Provide the (X, Y) coordinate of the cell's center where the given text is located.  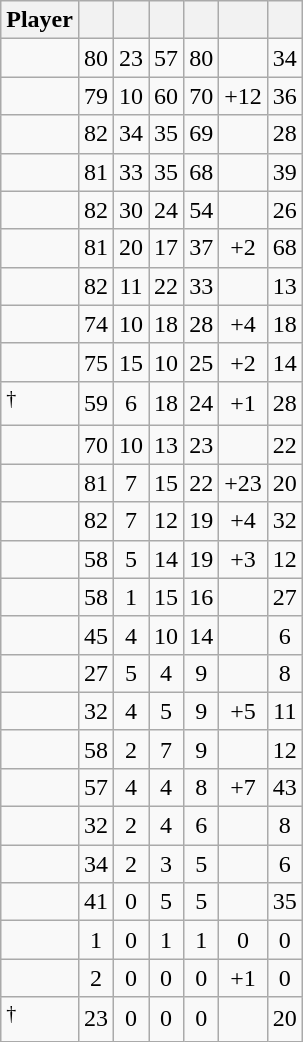
25 (202, 362)
36 (284, 96)
+12 (244, 96)
Player (40, 20)
69 (202, 134)
+3 (244, 559)
30 (132, 210)
39 (284, 172)
+5 (244, 711)
16 (202, 597)
17 (166, 248)
74 (96, 324)
+23 (244, 483)
54 (202, 210)
+7 (244, 787)
37 (202, 248)
26 (284, 210)
41 (96, 902)
79 (96, 96)
59 (96, 404)
75 (96, 362)
3 (166, 864)
43 (284, 787)
60 (166, 96)
45 (96, 635)
